Output the [x, y] coordinate of the center of the cell containing the given text.  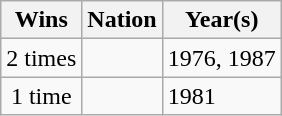
2 times [42, 58]
1 time [42, 96]
1981 [222, 96]
1976, 1987 [222, 58]
Nation [122, 20]
Wins [42, 20]
Year(s) [222, 20]
